From the cell containing the given text, extract its center point as [x, y] coordinate. 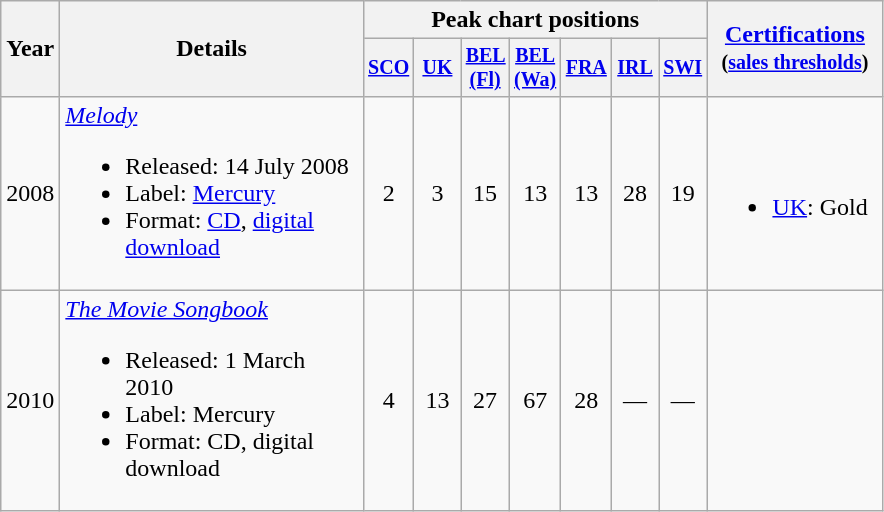
4 [388, 400]
SCO [388, 68]
2008 [30, 193]
UK [438, 68]
The Movie SongbookReleased: 1 March 2010Label: MercuryFormat: CD, digital download [212, 400]
SWI [683, 68]
Year [30, 48]
IRL [636, 68]
Details [212, 48]
19 [683, 193]
BEL (Wa) [535, 68]
3 [438, 193]
27 [485, 400]
MelodyReleased: 14 July 2008Label: MercuryFormat: CD, digital download [212, 193]
67 [535, 400]
15 [485, 193]
2 [388, 193]
BEL (Fl) [485, 68]
FRA [586, 68]
Peak chart positions [535, 20]
2010 [30, 400]
UK: Gold [795, 193]
Certifications(sales thresholds) [795, 48]
